Extract the [X, Y] coordinate from the center of the cell holding the provided text.  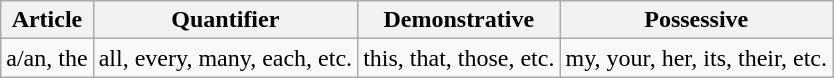
all, every, many, each, etc. [225, 58]
this, that, those, etc. [459, 58]
Quantifier [225, 20]
Demonstrative [459, 20]
my, your, her, its, their, etc. [696, 58]
Article [47, 20]
Possessive [696, 20]
a/an, the [47, 58]
